From the cell containing the given text, extract its center point as [x, y] coordinate. 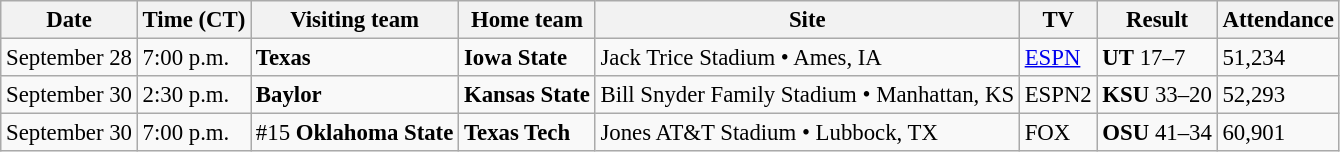
Bill Snyder Family Stadium • Manhattan, KS [807, 95]
Site [807, 20]
UT 17–7 [1157, 58]
Iowa State [528, 58]
Result [1157, 20]
Time (CT) [194, 20]
September 28 [69, 58]
Texas [355, 58]
60,901 [1278, 133]
Kansas State [528, 95]
Home team [528, 20]
Attendance [1278, 20]
Date [69, 20]
OSU 41–34 [1157, 133]
52,293 [1278, 95]
Texas Tech [528, 133]
2:30 p.m. [194, 95]
Baylor [355, 95]
51,234 [1278, 58]
Jack Trice Stadium • Ames, IA [807, 58]
Visiting team [355, 20]
#15 Oklahoma State [355, 133]
KSU 33–20 [1157, 95]
Jones AT&T Stadium • Lubbock, TX [807, 133]
TV [1058, 20]
FOX [1058, 133]
ESPN [1058, 58]
ESPN2 [1058, 95]
